Find where the given text appears and provide that cell's center as [x, y] coordinate. 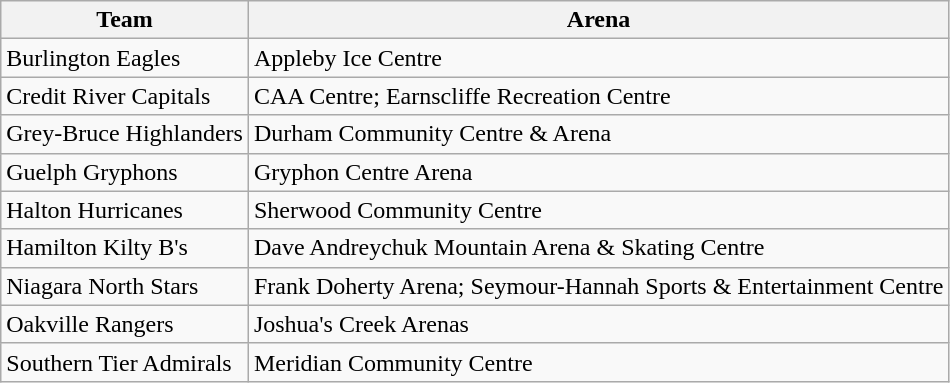
Gryphon Centre Arena [598, 172]
Frank Doherty Arena; Seymour-Hannah Sports & Entertainment Centre [598, 286]
Sherwood Community Centre [598, 210]
Credit River Capitals [125, 96]
Burlington Eagles [125, 58]
Hamilton Kilty B's [125, 248]
Meridian Community Centre [598, 362]
Dave Andreychuk Mountain Arena & Skating Centre [598, 248]
Arena [598, 20]
CAA Centre; Earnscliffe Recreation Centre [598, 96]
Durham Community Centre & Arena [598, 134]
Joshua's Creek Arenas [598, 324]
Grey-Bruce Highlanders [125, 134]
Team [125, 20]
Guelph Gryphons [125, 172]
Appleby Ice Centre [598, 58]
Southern Tier Admirals [125, 362]
Niagara North Stars [125, 286]
Halton Hurricanes [125, 210]
Oakville Rangers [125, 324]
